From the cell containing the given text, extract its center point as [X, Y] coordinate. 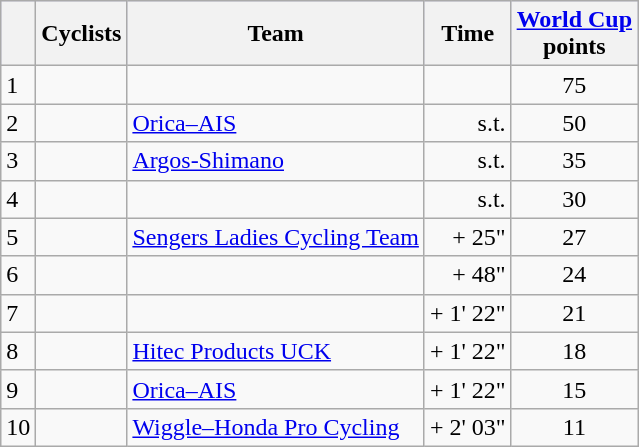
Hitec Products UCK [276, 351]
Argos-Shimano [276, 161]
11 [574, 427]
9 [18, 389]
8 [18, 351]
4 [18, 199]
27 [574, 237]
2 [18, 123]
6 [18, 275]
5 [18, 237]
Cyclists [82, 34]
Time [468, 34]
+ 25" [468, 237]
24 [574, 275]
1 [18, 85]
Sengers Ladies Cycling Team [276, 237]
World Cuppoints [574, 34]
Team [276, 34]
21 [574, 313]
+ 48" [468, 275]
+ 2' 03" [468, 427]
3 [18, 161]
35 [574, 161]
7 [18, 313]
Wiggle–Honda Pro Cycling [276, 427]
30 [574, 199]
10 [18, 427]
50 [574, 123]
18 [574, 351]
75 [574, 85]
15 [574, 389]
